Scan for the cell matching the given text and deliver its [X, Y] coordinate at center. 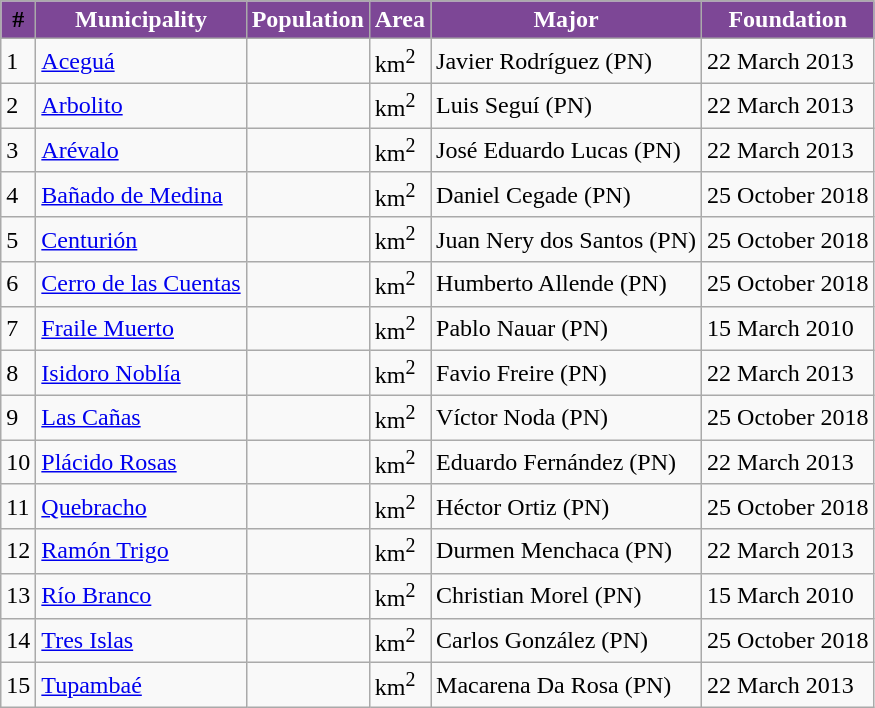
Major [566, 20]
Quebracho [141, 506]
Arévalo [141, 150]
2 [18, 106]
Juan Nery dos Santos (PN) [566, 240]
14 [18, 640]
11 [18, 506]
Aceguá [141, 62]
15 [18, 686]
Las Cañas [141, 418]
Macarena Da Rosa (PN) [566, 686]
10 [18, 462]
Javier Rodríguez (PN) [566, 62]
Río Branco [141, 596]
Daniel Cegade (PN) [566, 194]
Tupambaé [141, 686]
Christian Morel (PN) [566, 596]
12 [18, 552]
Favio Freire (PN) [566, 374]
Tres Islas [141, 640]
Luis Seguí (PN) [566, 106]
Bañado de Medina [141, 194]
8 [18, 374]
Plácido Rosas [141, 462]
13 [18, 596]
5 [18, 240]
Pablo Nauar (PN) [566, 328]
Héctor Ortiz (PN) [566, 506]
3 [18, 150]
Víctor Noda (PN) [566, 418]
Foundation [788, 20]
Centurión [141, 240]
1 [18, 62]
Municipality [141, 20]
6 [18, 284]
Durmen Menchaca (PN) [566, 552]
Humberto Allende (PN) [566, 284]
Fraile Muerto [141, 328]
Eduardo Fernández (PN) [566, 462]
Isidoro Noblía [141, 374]
Cerro de las Cuentas [141, 284]
Population [308, 20]
9 [18, 418]
Area [400, 20]
7 [18, 328]
4 [18, 194]
Arbolito [141, 106]
Carlos González (PN) [566, 640]
José Eduardo Lucas (PN) [566, 150]
Ramón Trigo [141, 552]
# [18, 20]
